Provide the [X, Y] coordinate of the cell's center where the given text is located.  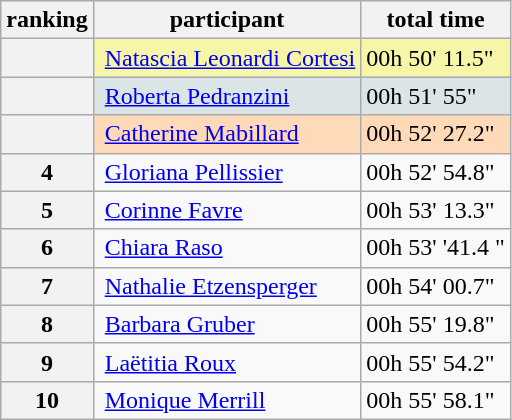
6 [47, 248]
Gloriana Pellissier [227, 172]
total time [436, 20]
00h 53' 13.3" [436, 210]
9 [47, 362]
Roberta Pedranzini [227, 96]
Laëtitia Roux [227, 362]
00h 51' 55" [436, 96]
00h 52' 54.8" [436, 172]
00h 55' 19.8" [436, 324]
Chiara Raso [227, 248]
8 [47, 324]
ranking [47, 20]
5 [47, 210]
Corinne Favre [227, 210]
participant [227, 20]
Barbara Gruber [227, 324]
00h 54' 00.7" [436, 286]
00h 50' 11.5" [436, 58]
Catherine Mabillard [227, 134]
7 [47, 286]
00h 55' 54.2" [436, 362]
00h 55' 58.1" [436, 400]
00h 53' '41.4 " [436, 248]
Natascia Leonardi Cortesi [227, 58]
10 [47, 400]
00h 52' 27.2" [436, 134]
Monique Merrill [227, 400]
4 [47, 172]
Nathalie Etzensperger [227, 286]
